Search for the cell housing the specified text and yield its [X, Y] center coordinate. 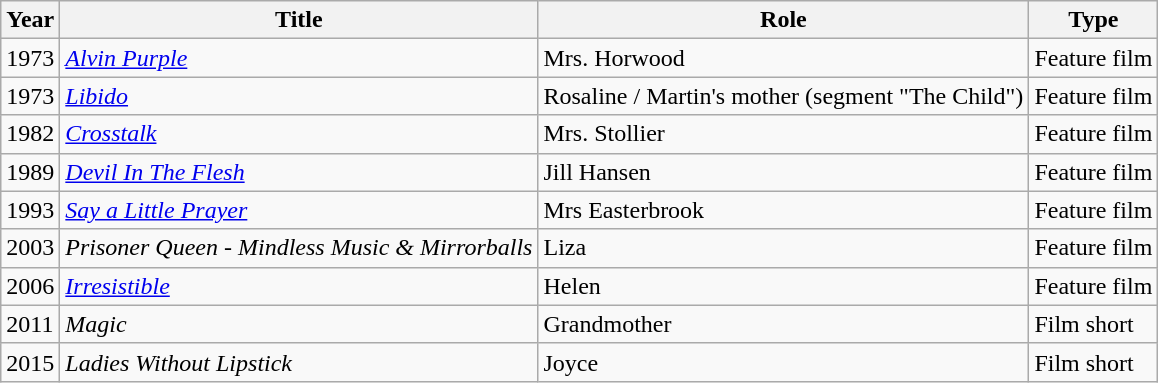
Helen [784, 286]
Say a Little Prayer [299, 210]
Type [1094, 20]
Jill Hansen [784, 172]
Mrs. Horwood [784, 58]
Mrs Easterbrook [784, 210]
2006 [30, 286]
Ladies Without Lipstick [299, 362]
2015 [30, 362]
Prisoner Queen - Mindless Music & Mirrorballs [299, 248]
Rosaline / Martin's mother (segment "The Child") [784, 96]
Alvin Purple [299, 58]
1989 [30, 172]
2003 [30, 248]
2011 [30, 324]
Grandmother [784, 324]
Liza [784, 248]
Mrs. Stollier [784, 134]
1993 [30, 210]
Joyce [784, 362]
Libido [299, 96]
Devil In The Flesh [299, 172]
Crosstalk [299, 134]
Magic [299, 324]
Irresistible [299, 286]
1982 [30, 134]
Role [784, 20]
Title [299, 20]
Year [30, 20]
